Return (X, Y) of the center of cell containing provided text 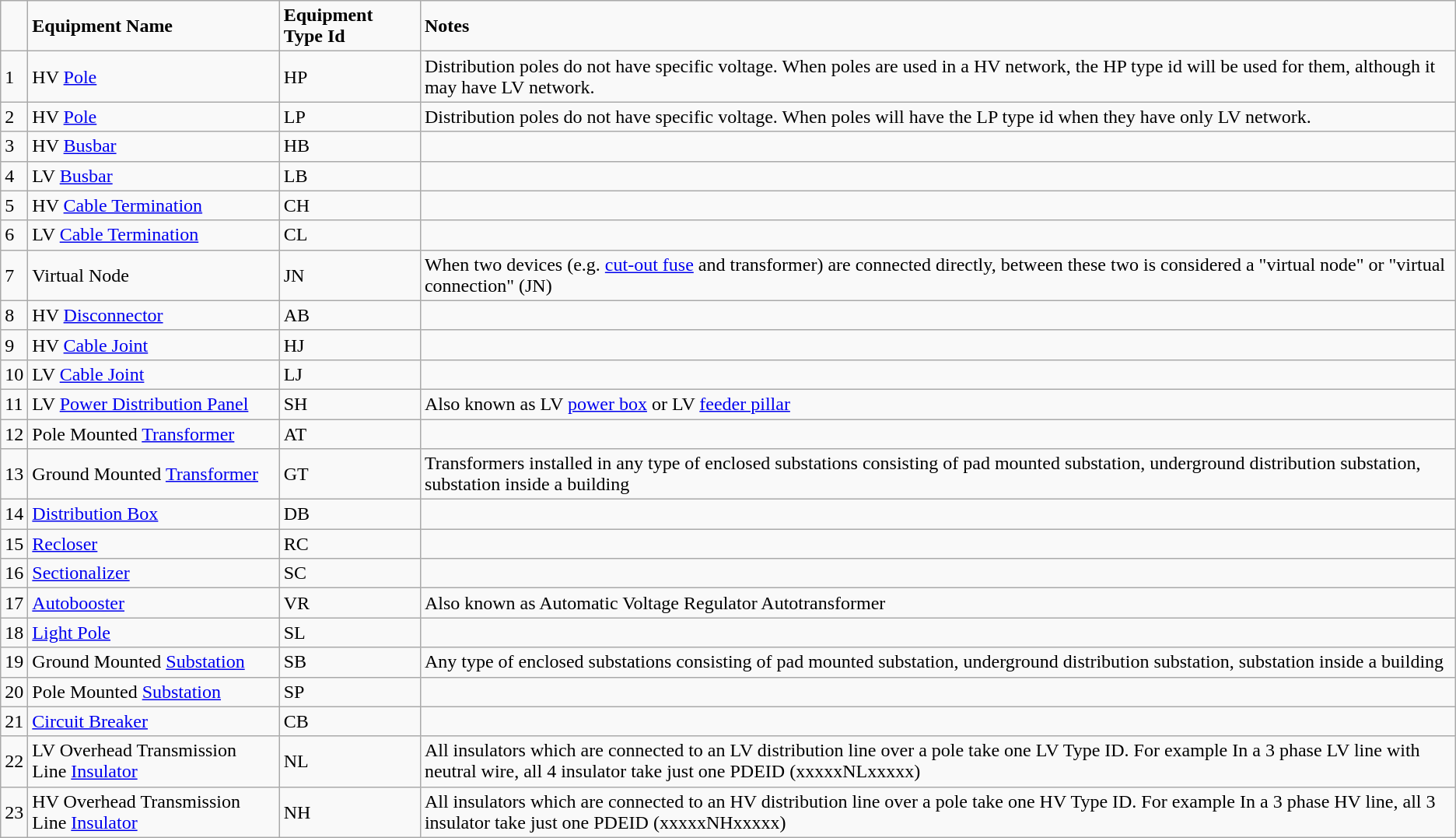
Also known as LV power box or LV feeder pillar (938, 404)
21 (14, 721)
Sectionalizer (154, 573)
1 (14, 76)
NL (350, 761)
LV Cable Termination (154, 235)
Any type of enclosed substations consisting of pad mounted substation, underground distribution substation, substation inside a building (938, 662)
11 (14, 404)
HV Cable Joint (154, 345)
СВ (350, 721)
SC (350, 573)
LV Overhead Transmission Line Insulator (154, 761)
Pole Mounted Transformer (154, 433)
HB (350, 146)
LJ (350, 374)
LV Busbar (154, 176)
Recloser (154, 544)
LV Cable Joint (154, 374)
AB (350, 315)
4 (14, 176)
18 (14, 633)
15 (14, 544)
3 (14, 146)
14 (14, 514)
SL (350, 633)
Ground Mounted Substation (154, 662)
HV Busbar (154, 146)
12 (14, 433)
9 (14, 345)
Circuit Breaker (154, 721)
HV Overhead Transmission Line Insulator (154, 812)
SB (350, 662)
Light Pole (154, 633)
Equipment Name (154, 26)
Ground Mounted Transformer (154, 475)
HP (350, 76)
VR (350, 603)
7 (14, 275)
8 (14, 315)
Also known as Automatic Voltage Regulator Autotransformer (938, 603)
22 (14, 761)
17 (14, 603)
CL (350, 235)
Distribution poles do not have specific voltage. When poles will have the LP type id when they have only LV network. (938, 117)
2 (14, 117)
6 (14, 235)
SP (350, 692)
Distribution Box (154, 514)
10 (14, 374)
Pole Mounted Substation (154, 692)
13 (14, 475)
LB (350, 176)
HV Cable Termination (154, 205)
AT (350, 433)
Autobooster (154, 603)
19 (14, 662)
HJ (350, 345)
5 (14, 205)
Virtual Node (154, 275)
HV Disconnector (154, 315)
CH (350, 205)
LV Power Distribution Panel (154, 404)
RC (350, 544)
GT (350, 475)
DB (350, 514)
SH (350, 404)
Notes (938, 26)
NH (350, 812)
LP (350, 117)
23 (14, 812)
20 (14, 692)
Equipment Type Id (350, 26)
JN (350, 275)
16 (14, 573)
